Find where the given text appears and provide that cell's center as (X, Y) coordinate. 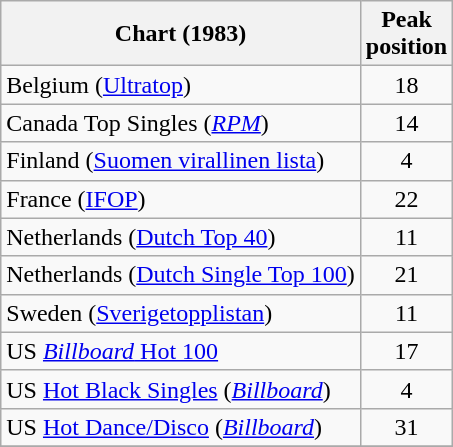
Sweden (Sverigetopplistan) (181, 313)
18 (406, 85)
Finland (Suomen virallinen lista) (181, 161)
Peakposition (406, 34)
31 (406, 427)
17 (406, 351)
Chart (1983) (181, 34)
Canada Top Singles (RPM) (181, 123)
France (IFOP) (181, 199)
Netherlands (Dutch Top 40) (181, 237)
22 (406, 199)
Netherlands (Dutch Single Top 100) (181, 275)
US Hot Dance/Disco (Billboard) (181, 427)
21 (406, 275)
14 (406, 123)
US Billboard Hot 100 (181, 351)
US Hot Black Singles (Billboard) (181, 389)
Belgium (Ultratop) (181, 85)
